Search for the cell housing the specified text and yield its (X, Y) center coordinate. 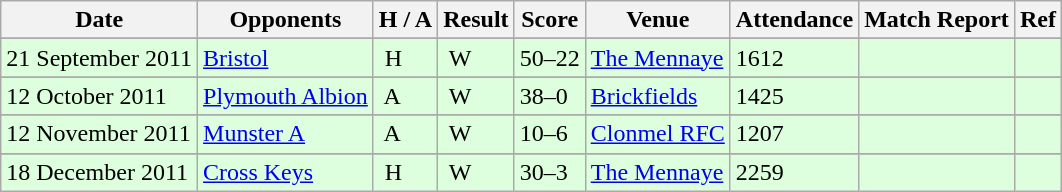
10–6 (550, 134)
1207 (794, 134)
Opponents (286, 20)
Score (550, 20)
Date (100, 20)
12 October 2011 (100, 96)
H / A (405, 20)
Result (476, 20)
38–0 (550, 96)
Attendance (794, 20)
30–3 (550, 172)
Venue (658, 20)
18 December 2011 (100, 172)
Ref (1038, 20)
1425 (794, 96)
12 November 2011 (100, 134)
Cross Keys (286, 172)
Match Report (937, 20)
Clonmel RFC (658, 134)
Plymouth Albion (286, 96)
1612 (794, 58)
50–22 (550, 58)
21 September 2011 (100, 58)
Brickfields (658, 96)
Munster A (286, 134)
Bristol (286, 58)
2259 (794, 172)
